Scan for the cell matching the given text and deliver its (x, y) coordinate at center. 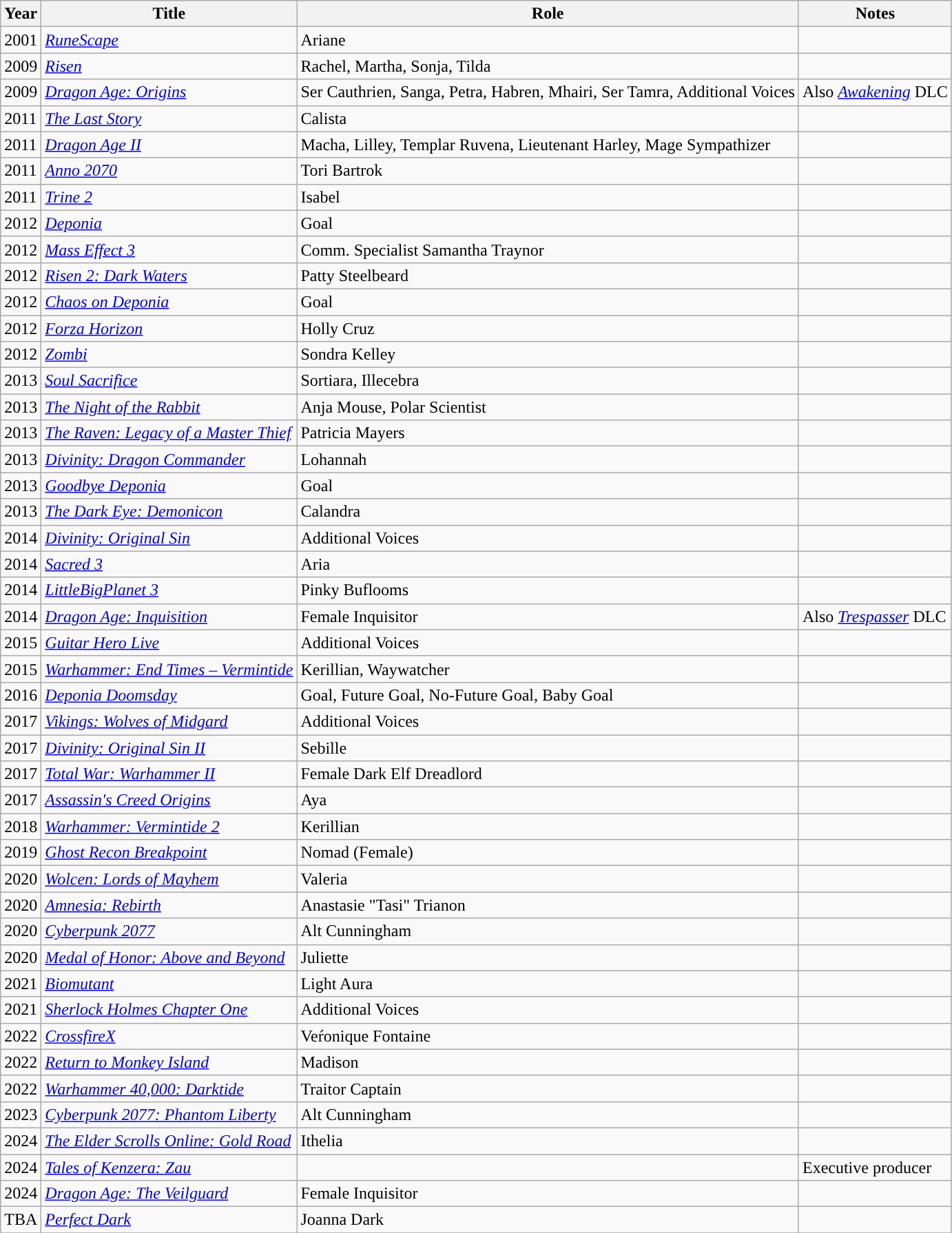
Year (21, 14)
Divinity: Original Sin II (169, 747)
The Raven: Legacy of a Master Thief (169, 433)
Kerillian, Waywatcher (548, 669)
Also Awakening DLC (875, 92)
Role (548, 14)
Isabel (548, 197)
The Last Story (169, 118)
Tales of Kenzera: Zau (169, 1168)
2001 (21, 40)
Rachel, Martha, Sonja, Tilda (548, 66)
2018 (21, 827)
Sebille (548, 747)
Anastasie "Tasi" Trianon (548, 905)
Dragon Age: Inquisition (169, 616)
Guitar Hero Live (169, 643)
Return to Monkey Island (169, 1062)
Aria (548, 564)
Title (169, 14)
RuneScape (169, 40)
Deponia Doomsday (169, 695)
Cyberpunk 2077: Phantom Liberty (169, 1115)
Lohannah (548, 459)
Goodbye Deponia (169, 486)
2019 (21, 853)
Divinity: Dragon Commander (169, 459)
Risen (169, 66)
Cyberpunk 2077 (169, 931)
Macha, Lilley, Templar Ruvena, Lieutenant Harley, Mage Sympathizer (548, 145)
Comm. Specialist Samantha Traynor (548, 249)
Joanna Dark (548, 1220)
Holly Cruz (548, 329)
Also Trespasser DLC (875, 616)
Ghost Recon Breakpoint (169, 853)
Light Aura (548, 984)
Executive producer (875, 1168)
Risen 2: Dark Waters (169, 276)
Vikings: Wolves of Midgard (169, 721)
Female Dark Elf Dreadlord (548, 774)
Biomutant (169, 984)
Nomad (Female) (548, 853)
Assassin's Creed Origins (169, 800)
Madison (548, 1062)
Pinky Buflooms (548, 590)
Veŕonique Fontaine (548, 1036)
Forza Horizon (169, 329)
LittleBigPlanet 3 (169, 590)
Zombi (169, 355)
Calandra (548, 512)
Chaos on Deponia (169, 302)
Warhammer 40,000: Darktide (169, 1088)
2023 (21, 1115)
Trine 2 (169, 197)
TBA (21, 1220)
Ariane (548, 40)
Goal, Future Goal, No-Future Goal, Baby Goal (548, 695)
Aya (548, 800)
Mass Effect 3 (169, 249)
Ser Cauthrien, Sanga, Petra, Habren, Mhairi, Ser Tamra, Additional Voices (548, 92)
Total War: Warhammer II (169, 774)
Patricia Mayers (548, 433)
Medal of Honor: Above and Beyond (169, 957)
Sortiara, Illecebra (548, 381)
Sondra Kelley (548, 355)
CrossfireX (169, 1036)
Divinity: Original Sin (169, 538)
Traitor Captain (548, 1088)
Tori Bartrok (548, 171)
Dragon Age II (169, 145)
The Night of the Rabbit (169, 407)
Anno 2070 (169, 171)
The Dark Eye: Demonicon (169, 512)
Perfect Dark (169, 1220)
Ithelia (548, 1141)
Wolcen: Lords of Mayhem (169, 879)
Notes (875, 14)
Warhammer: Vermintide 2 (169, 827)
Valeria (548, 879)
Anja Mouse, Polar Scientist (548, 407)
Amnesia: Rebirth (169, 905)
Kerillian (548, 827)
Dragon Age: The Veilguard (169, 1194)
2016 (21, 695)
Deponia (169, 223)
Dragon Age: Origins (169, 92)
Soul Sacrifice (169, 381)
Patty Steelbeard (548, 276)
Calista (548, 118)
Sacred 3 (169, 564)
Warhammer: End Times – Vermintide (169, 669)
The Elder Scrolls Online: Gold Road (169, 1141)
Juliette (548, 957)
Sherlock Holmes Chapter One (169, 1010)
